Search for the cell housing the specified text and yield its (x, y) center coordinate. 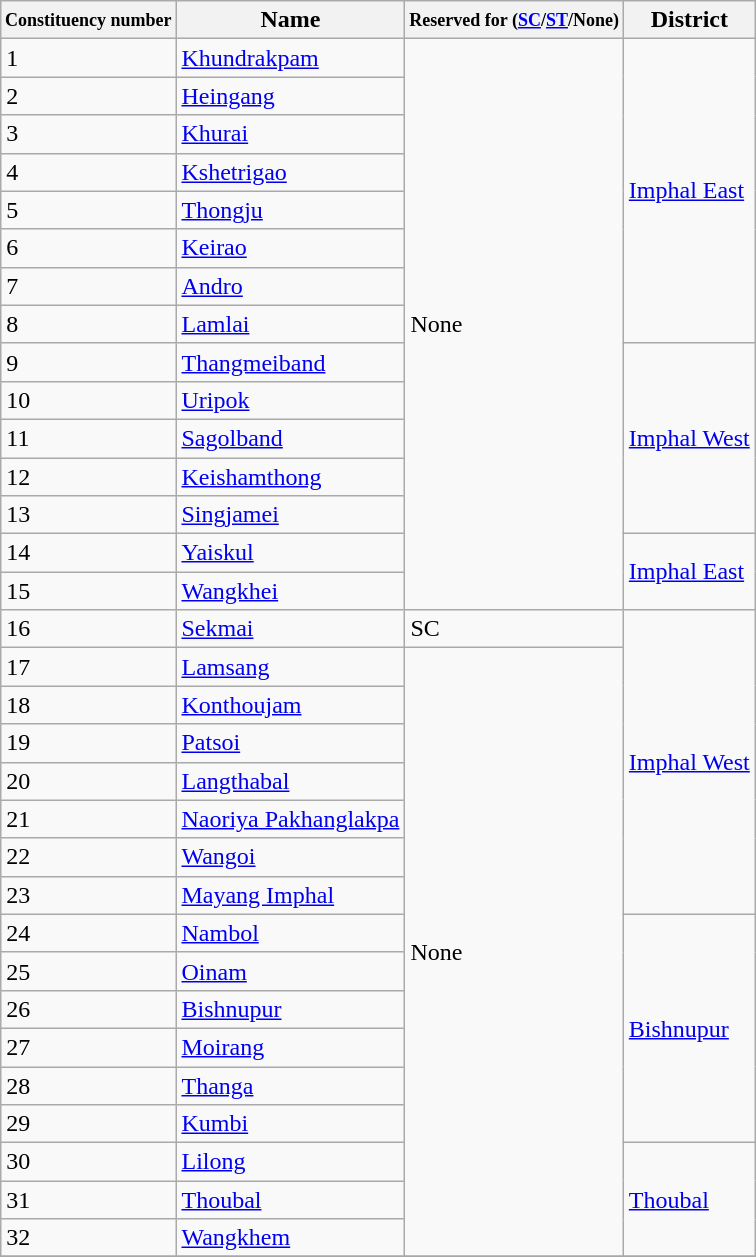
Kshetrigao (290, 172)
Moirang (290, 1047)
28 (88, 1085)
Yaiskul (290, 553)
Thongju (290, 210)
15 (88, 591)
3 (88, 134)
Wangkhem (290, 1238)
25 (88, 971)
Nambol (290, 933)
7 (88, 286)
30 (88, 1162)
Lilong (290, 1162)
Konthoujam (290, 705)
6 (88, 248)
12 (88, 477)
21 (88, 819)
Thangmeiband (290, 362)
Langthabal (290, 781)
Name (290, 20)
Keishamthong (290, 477)
2 (88, 96)
Lamlai (290, 324)
27 (88, 1047)
Patsoi (290, 743)
Khundrakpam (290, 58)
Oinam (290, 971)
18 (88, 705)
20 (88, 781)
Reserved for (SC/ST/None) (514, 20)
Wangoi (290, 857)
8 (88, 324)
11 (88, 438)
Sekmai (290, 629)
17 (88, 667)
4 (88, 172)
Khurai (290, 134)
Keirao (290, 248)
23 (88, 895)
16 (88, 629)
19 (88, 743)
Thanga (290, 1085)
Constituency number (88, 20)
Uripok (290, 400)
29 (88, 1124)
Naoriya Pakhanglakpa (290, 819)
Heingang (290, 96)
Lamsang (290, 667)
Wangkhei (290, 591)
Kumbi (290, 1124)
Mayang Imphal (290, 895)
Sagolband (290, 438)
26 (88, 1009)
SC (514, 629)
10 (88, 400)
9 (88, 362)
24 (88, 933)
13 (88, 515)
1 (88, 58)
Andro (290, 286)
22 (88, 857)
32 (88, 1238)
5 (88, 210)
31 (88, 1200)
Singjamei (290, 515)
District (689, 20)
14 (88, 553)
